Extract the (X, Y) coordinate from the center of the cell holding the provided text.  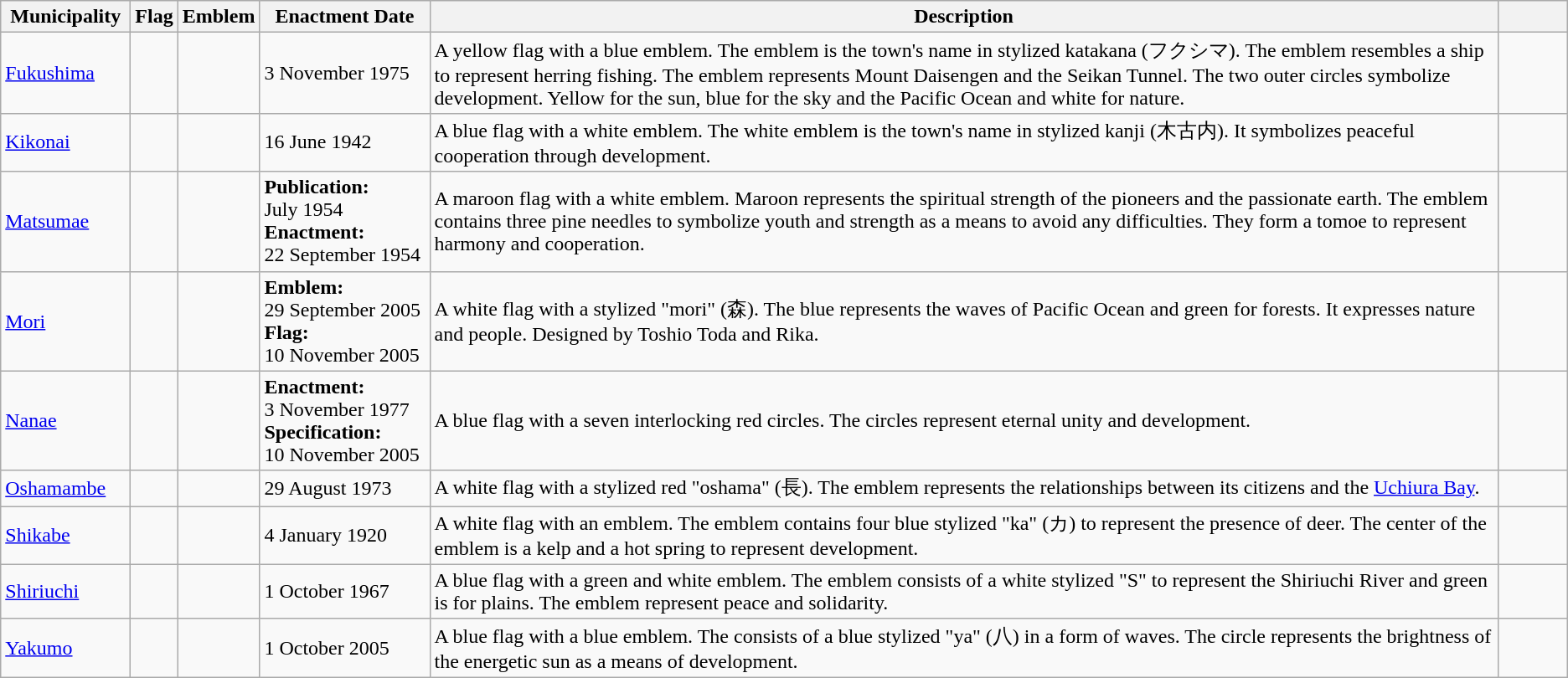
Emblem (219, 17)
4 January 1920 (345, 536)
Enactment:3 November 1977Specification:10 November 2005 (345, 420)
Nanae (65, 420)
Matsumae (65, 221)
A blue flag with a seven interlocking red circles. The circles represent eternal unity and development. (963, 420)
Description (963, 17)
Oshamambe (65, 489)
Municipality (65, 17)
Kikonai (65, 142)
Fukushima (65, 74)
Publication:July 1954Enactment:22 September 1954 (345, 221)
Yakumo (65, 648)
A white flag with a stylized red "oshama" (長). The emblem represents the relationships between its citizens and the Uchiura Bay. (963, 489)
Shikabe (65, 536)
Mori (65, 321)
1 October 1967 (345, 591)
A blue flag with a white emblem. The white emblem is the town's name in stylized kanji (木古内). It symbolizes peaceful cooperation through development. (963, 142)
3 November 1975 (345, 74)
Emblem:29 September 2005Flag:10 November 2005 (345, 321)
29 August 1973 (345, 489)
1 October 2005 (345, 648)
16 June 1942 (345, 142)
Enactment Date (345, 17)
Flag (154, 17)
Shiriuchi (65, 591)
